Detect which cell encompasses the target text, then output its [X, Y] center coordinate. 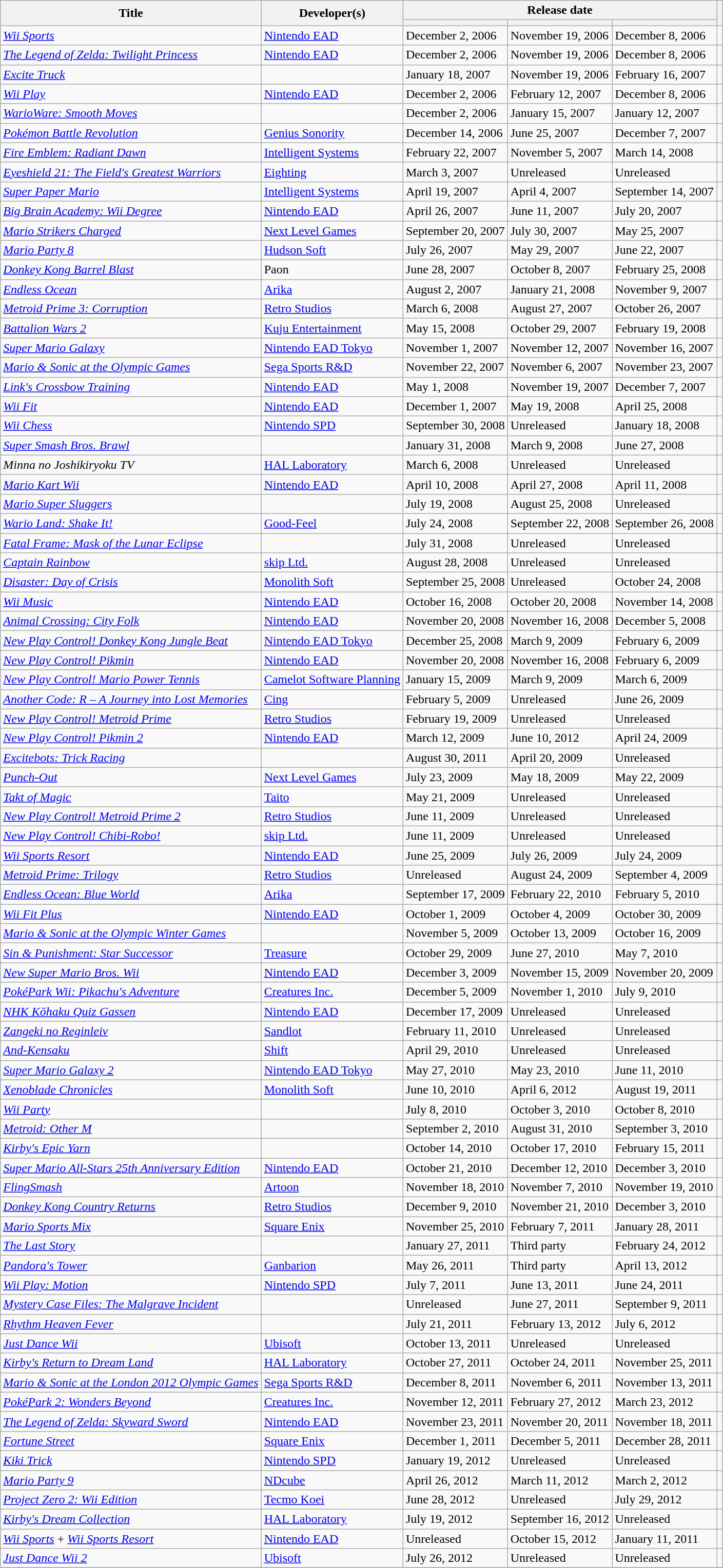
October 27, 2011 [455, 1363]
June 24, 2011 [665, 1285]
Super Mario Galaxy 2 [131, 1070]
March 3, 2007 [455, 172]
October 1, 2009 [455, 914]
New Play Control! Chibi-Robo! [131, 836]
January 12, 2007 [665, 113]
November 12, 2011 [455, 1402]
Mario & Sonic at the Olympic Winter Games [131, 934]
July 20, 2007 [665, 211]
October 17, 2010 [560, 1148]
Pokémon Battle Revolution [131, 133]
Wii Sports + Wii Sports Resort [131, 1539]
June 27, 2010 [560, 953]
July 7, 2011 [455, 1285]
Punch-Out [131, 777]
Metroid Prime 3: Corruption [131, 309]
October 21, 2010 [455, 1168]
February 5, 2009 [455, 699]
October 29, 2009 [455, 953]
February 19, 2008 [665, 328]
November 23, 2011 [455, 1421]
The Legend of Zelda: Skyward Sword [131, 1421]
October 3, 2010 [560, 1109]
December 5, 2009 [455, 992]
February 11, 2010 [455, 1031]
Super Mario All-Stars 25th Anniversary Edition [131, 1168]
February 16, 2007 [665, 74]
January 19, 2012 [455, 1460]
November 15, 2009 [560, 972]
August 28, 2008 [455, 563]
Super Mario Galaxy [131, 348]
June 11, 2010 [665, 1070]
Wario Land: Shake It! [131, 523]
June 13, 2011 [560, 1285]
January 15, 2007 [560, 113]
Wii Sports [131, 35]
Camelot Software Planning [332, 680]
March 14, 2008 [665, 152]
May 22, 2009 [665, 777]
June 26, 2009 [665, 699]
Donkey Kong Country Returns [131, 1207]
November 5, 2009 [455, 934]
November 12, 2007 [560, 348]
September 2, 2010 [455, 1128]
November 21, 2010 [560, 1207]
Kiki Trick [131, 1460]
Taito [332, 797]
November 6, 2007 [560, 367]
October 4, 2009 [560, 914]
January 11, 2011 [665, 1539]
November 20, 2009 [665, 972]
Title [131, 13]
November 1, 2007 [455, 348]
July 31, 2008 [455, 543]
Paon [332, 270]
Mario Party 9 [131, 1480]
December 28, 2011 [665, 1441]
Excitebots: Trick Racing [131, 758]
Takt of Magic [131, 797]
July 19, 2008 [455, 504]
November 6, 2011 [560, 1382]
Excite Truck [131, 74]
December 8, 2011 [455, 1382]
December 1, 2011 [455, 1441]
July 26, 2009 [560, 855]
Kirby's Return to Dream Land [131, 1363]
May 25, 2007 [665, 230]
February 22, 2010 [560, 895]
Disaster: Day of Crisis [131, 582]
September 16, 2012 [560, 1519]
April 25, 2008 [665, 406]
July 19, 2012 [455, 1519]
Developer(s) [332, 13]
Just Dance Wii [131, 1343]
July 8, 2010 [455, 1109]
August 25, 2008 [560, 504]
Wii Play [131, 94]
September 3, 2010 [665, 1128]
July 24, 2008 [455, 523]
January 18, 2007 [455, 74]
Donkey Kong Barrel Blast [131, 270]
Just Dance Wii 2 [131, 1558]
September 20, 2007 [455, 230]
And-Kensaku [131, 1050]
March 12, 2009 [455, 738]
Kirby's Dream Collection [131, 1519]
Animal Crossing: City Folk [131, 621]
July 24, 2009 [665, 855]
Metroid Prime: Trilogy [131, 875]
May 18, 2009 [560, 777]
June 11, 2007 [560, 211]
May 27, 2010 [455, 1070]
Kirby's Epic Yarn [131, 1148]
December 9, 2010 [455, 1207]
November 23, 2007 [665, 367]
January 28, 2011 [665, 1226]
August 27, 2007 [560, 309]
April 4, 2007 [560, 191]
Zangeki no Reginleiv [131, 1031]
Fatal Frame: Mask of the Lunar Eclipse [131, 543]
November 16, 2007 [665, 348]
January 18, 2008 [665, 426]
December 14, 2006 [455, 133]
Wii Play: Motion [131, 1285]
November 14, 2008 [665, 602]
July 30, 2007 [560, 230]
July 26, 2012 [455, 1558]
October 29, 2007 [560, 328]
December 25, 2008 [455, 641]
October 8, 2007 [560, 270]
May 21, 2009 [455, 797]
September 4, 2009 [665, 875]
January 21, 2008 [560, 289]
Mario & Sonic at the Olympic Games [131, 367]
April 13, 2012 [665, 1265]
February 7, 2011 [560, 1226]
November 5, 2007 [560, 152]
Mario Kart Wii [131, 484]
Hudson Soft [332, 250]
Battalion Wars 2 [131, 328]
New Super Mario Bros. Wii [131, 972]
February 27, 2012 [560, 1402]
December 5, 2011 [560, 1441]
June 25, 2007 [560, 133]
April 6, 2012 [560, 1089]
February 15, 2011 [665, 1148]
December 17, 2009 [455, 1011]
June 28, 2012 [455, 1500]
February 19, 2009 [455, 719]
Endless Ocean: Blue World [131, 895]
Project Zero 2: Wii Edition [131, 1500]
Sin & Punishment: Star Successor [131, 953]
April 26, 2012 [455, 1480]
October 14, 2010 [455, 1148]
Genius Sonority [332, 133]
March 9, 2008 [560, 445]
Shift [332, 1050]
Rhythm Heaven Fever [131, 1324]
May 1, 2008 [455, 387]
May 15, 2008 [455, 328]
NHK Kōhaku Quiz Gassen [131, 1011]
April 20, 2009 [560, 758]
February 25, 2008 [665, 270]
Treasure [332, 953]
Metroid: Other M [131, 1128]
New Play Control! Pikmin 2 [131, 738]
Wii Fit Plus [131, 914]
WarioWare: Smooth Moves [131, 113]
Sandlot [332, 1031]
Wii Chess [131, 426]
July 29, 2012 [665, 1500]
Eyeshield 21: The Field's Greatest Warriors [131, 172]
Eighting [332, 172]
November 25, 2010 [455, 1226]
October 13, 2009 [560, 934]
October 20, 2008 [560, 602]
Cing [332, 699]
Super Paper Mario [131, 191]
FlingSmash [131, 1187]
Wii Music [131, 602]
September 22, 2008 [560, 523]
October 30, 2009 [665, 914]
PokéPark 2: Wonders Beyond [131, 1402]
August 24, 2009 [560, 875]
Good-Feel [332, 523]
The Last Story [131, 1246]
September 17, 2009 [455, 895]
November 20, 2011 [560, 1421]
November 1, 2010 [560, 992]
October 16, 2009 [665, 934]
February 22, 2007 [455, 152]
October 26, 2007 [665, 309]
Fortune Street [131, 1441]
June 27, 2011 [560, 1304]
Mario & Sonic at the London 2012 Olympic Games [131, 1382]
February 13, 2012 [560, 1324]
Mario Super Sluggers [131, 504]
June 27, 2008 [665, 445]
New Play Control! Mario Power Tennis [131, 680]
Mario Strikers Charged [131, 230]
July 21, 2011 [455, 1324]
Captain Rainbow [131, 563]
August 31, 2010 [560, 1128]
Release date [559, 10]
New Play Control! Metroid Prime 2 [131, 816]
March 23, 2012 [665, 1402]
September 30, 2008 [455, 426]
December 12, 2010 [560, 1168]
May 23, 2010 [560, 1070]
September 26, 2008 [665, 523]
November 19, 2007 [560, 387]
PokéPark Wii: Pikachu's Adventure [131, 992]
Wii Sports Resort [131, 855]
May 19, 2008 [560, 406]
July 23, 2009 [455, 777]
June 25, 2009 [455, 855]
January 31, 2008 [455, 445]
Endless Ocean [131, 289]
November 18, 2011 [665, 1421]
April 19, 2007 [455, 191]
December 1, 2007 [455, 406]
April 24, 2009 [665, 738]
Mystery Case Files: The Malgrave Incident [131, 1304]
July 6, 2012 [665, 1324]
November 9, 2007 [665, 289]
Another Code: R – A Journey into Lost Memories [131, 699]
October 16, 2008 [455, 602]
Link's Crossbow Training [131, 387]
Mario Party 8 [131, 250]
January 15, 2009 [455, 680]
December 5, 2008 [665, 621]
June 22, 2007 [665, 250]
August 19, 2011 [665, 1089]
November 18, 2010 [455, 1187]
March 2, 2012 [665, 1480]
October 24, 2011 [560, 1363]
May 26, 2011 [455, 1265]
Tecmo Koei [332, 1500]
Minna no Joshikiryoku TV [131, 465]
July 9, 2010 [665, 992]
Fire Emblem: Radiant Dawn [131, 152]
Pandora's Tower [131, 1265]
New Play Control! Pikmin [131, 660]
September 25, 2008 [455, 582]
October 15, 2012 [560, 1539]
February 5, 2010 [665, 895]
April 10, 2008 [455, 484]
November 19, 2010 [665, 1187]
July 26, 2007 [455, 250]
January 27, 2011 [455, 1246]
Super Smash Bros. Brawl [131, 445]
The Legend of Zelda: Twilight Princess [131, 55]
December 3, 2009 [455, 972]
New Play Control! Metroid Prime [131, 719]
April 29, 2010 [455, 1050]
February 12, 2007 [560, 94]
November 22, 2007 [455, 367]
Big Brain Academy: Wii Degree [131, 211]
March 6, 2009 [665, 680]
June 28, 2007 [455, 270]
October 24, 2008 [665, 582]
June 10, 2010 [455, 1089]
April 11, 2008 [665, 484]
Mario Sports Mix [131, 1226]
September 9, 2011 [665, 1304]
November 7, 2010 [560, 1187]
June 10, 2012 [560, 738]
May 7, 2010 [665, 953]
Wii Party [131, 1109]
May 29, 2007 [560, 250]
October 13, 2011 [455, 1343]
Ganbarion [332, 1265]
August 30, 2011 [455, 758]
August 2, 2007 [455, 289]
Artoon [332, 1187]
Kuju Entertainment [332, 328]
February 24, 2012 [665, 1246]
November 25, 2011 [665, 1363]
New Play Control! Donkey Kong Jungle Beat [131, 641]
October 8, 2010 [665, 1109]
April 27, 2008 [560, 484]
September 14, 2007 [665, 191]
April 26, 2007 [455, 211]
March 11, 2012 [560, 1480]
Wii Fit [131, 406]
NDcube [332, 1480]
Xenoblade Chronicles [131, 1089]
November 13, 2011 [665, 1382]
